Provide the (X, Y) coordinate of the cell's center where the given text is located.  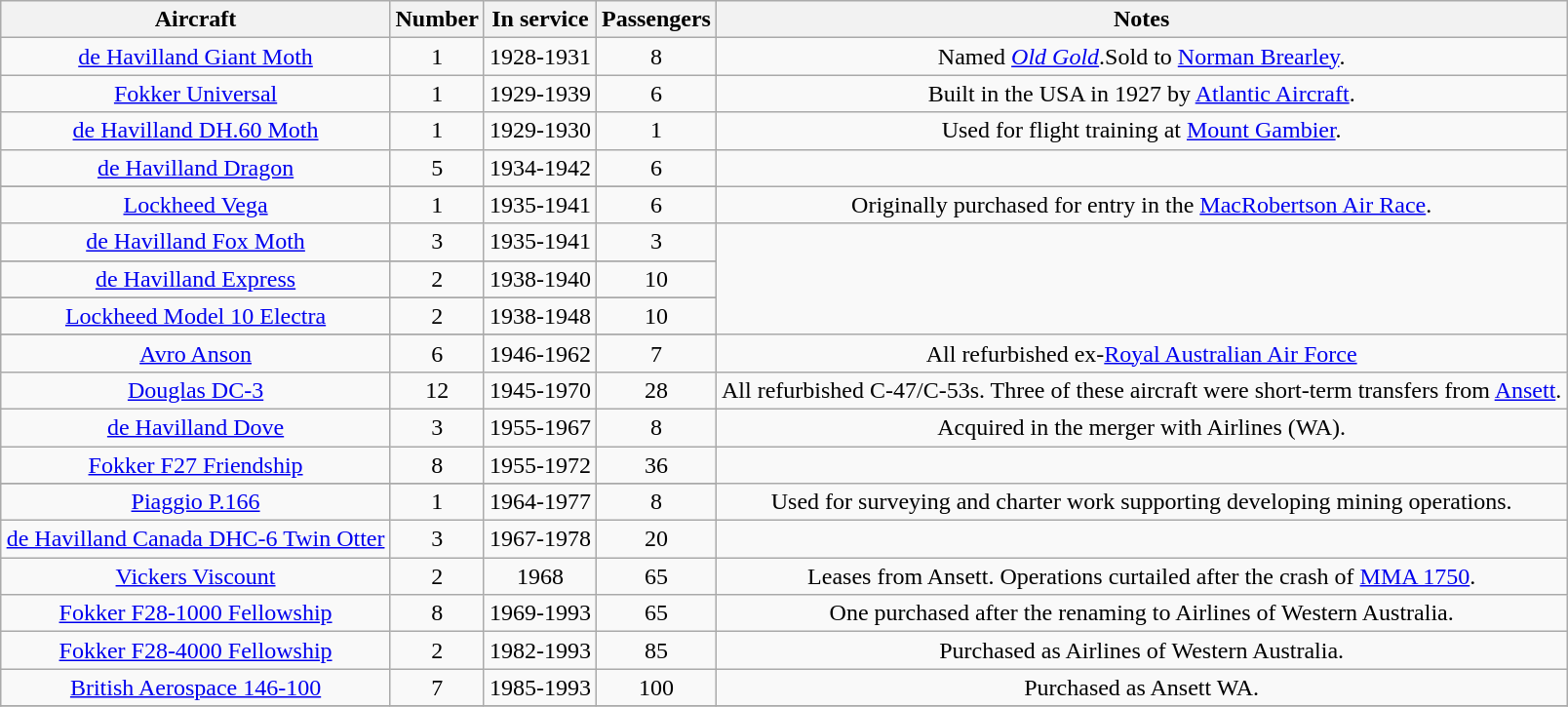
1985-1993 (540, 687)
Purchased as Airlines of Western Australia. (1141, 650)
Vickers Viscount (195, 576)
1946-1962 (540, 353)
Built in the USA in 1927 by Atlantic Aircraft. (1141, 94)
de Havilland Giant Moth (195, 57)
1929-1939 (540, 94)
1982-1993 (540, 650)
100 (655, 687)
1955-1972 (540, 465)
1955-1967 (540, 427)
Fokker F28-1000 Fellowship (195, 613)
In service (540, 20)
Avro Anson (195, 353)
1929-1930 (540, 131)
36 (655, 465)
de Havilland DH.60 Moth (195, 131)
Douglas DC-3 (195, 390)
Lockheed Vega (195, 205)
1968 (540, 576)
Piaggio P.166 (195, 502)
Used for surveying and charter work supporting developing mining operations. (1141, 502)
de Havilland Dove (195, 427)
5 (437, 168)
One purchased after the renaming to Airlines of Western Australia. (1141, 613)
Lockheed Model 10 Electra (195, 316)
28 (655, 390)
1934-1942 (540, 168)
Acquired in the merger with Airlines (WA). (1141, 427)
Aircraft (195, 20)
1969-1993 (540, 613)
1938-1948 (540, 316)
Originally purchased for entry in the MacRobertson Air Race. (1141, 205)
Used for flight training at Mount Gambier. (1141, 131)
Passengers (655, 20)
de Havilland Dragon (195, 168)
All refurbished C-47/C-53s. Three of these aircraft were short-term transfers from Ansett. (1141, 390)
1945-1970 (540, 390)
Fokker F27 Friendship (195, 465)
Notes (1141, 20)
12 (437, 390)
Leases from Ansett. Operations curtailed after the crash of MMA 1750. (1141, 576)
British Aerospace 146-100 (195, 687)
1928-1931 (540, 57)
Fokker Universal (195, 94)
Number (437, 20)
de Havilland Fox Moth (195, 242)
All refurbished ex-Royal Australian Air Force (1141, 353)
Fokker F28-4000 Fellowship (195, 650)
85 (655, 650)
de Havilland Express (195, 279)
1967-1978 (540, 539)
Named Old Gold.Sold to Norman Brearley. (1141, 57)
20 (655, 539)
de Havilland Canada DHC-6 Twin Otter (195, 539)
1964-1977 (540, 502)
Purchased as Ansett WA. (1141, 687)
1938-1940 (540, 279)
